For the text-containing cell, return its midpoint in [x, y] coordinate format. 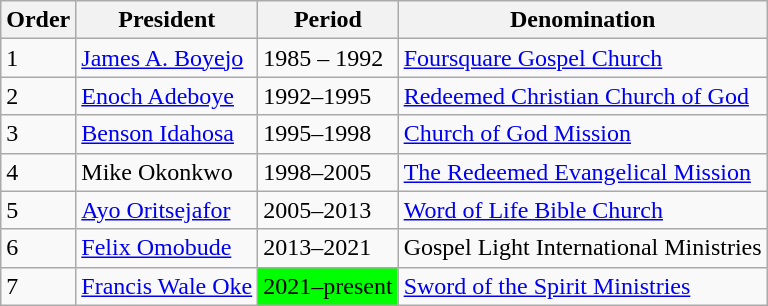
2 [38, 96]
2021–present [328, 286]
Denomination [582, 20]
Redeemed Christian Church of God [582, 96]
The Redeemed Evangelical Mission [582, 172]
Word of Life Bible Church [582, 210]
1 [38, 58]
3 [38, 134]
1998–2005 [328, 172]
Enoch Adeboye [167, 96]
2013–2021 [328, 248]
Mike Okonkwo [167, 172]
7 [38, 286]
2005–2013 [328, 210]
Sword of the Spirit Ministries [582, 286]
Order [38, 20]
4 [38, 172]
Period [328, 20]
1992–1995 [328, 96]
Benson Idahosa [167, 134]
President [167, 20]
Church of God Mission [582, 134]
Felix Omobude [167, 248]
Francis Wale Oke [167, 286]
Ayo Oritsejafor [167, 210]
Foursquare Gospel Church [582, 58]
1985 – 1992 [328, 58]
5 [38, 210]
Gospel Light International Ministries [582, 248]
James A. Boyejo [167, 58]
1995–1998 [328, 134]
6 [38, 248]
